Output the [x, y] coordinate of the center of the cell containing the given text.  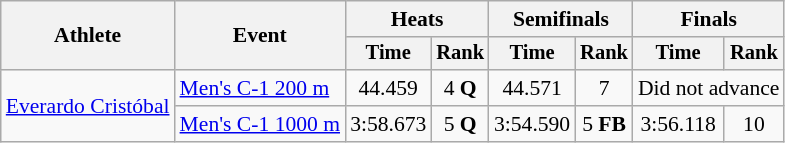
Event [260, 36]
Finals [709, 19]
Men's C-1 1000 m [260, 124]
10 [754, 124]
Heats [417, 19]
5 FB [604, 124]
5 Q [460, 124]
3:54.590 [532, 124]
4 Q [460, 88]
Did not advance [709, 88]
Athlete [88, 36]
3:58.673 [388, 124]
3:56.118 [678, 124]
Men's C-1 200 m [260, 88]
44.571 [532, 88]
7 [604, 88]
44.459 [388, 88]
Semifinals [561, 19]
Everardo Cristóbal [88, 106]
